Return [x, y] of the center of cell containing provided text 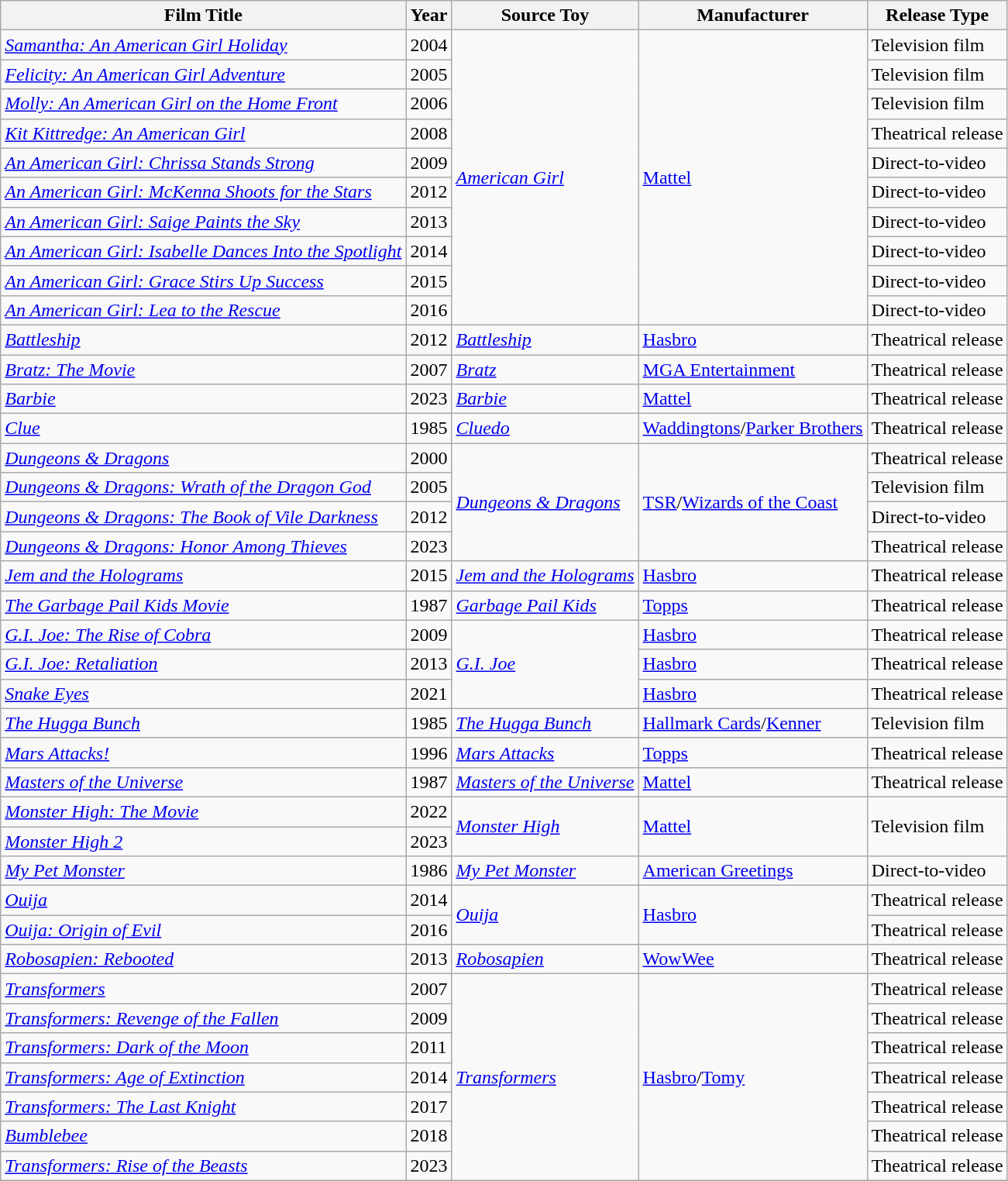
An American Girl: Lea to the Rescue [203, 310]
2008 [429, 133]
Mars Attacks! [203, 752]
G.I. Joe: Retaliation [203, 664]
Transformers: Revenge of the Fallen [203, 1018]
The Garbage Pail Kids Movie [203, 605]
American Greetings [753, 871]
Manufacturer [753, 15]
2006 [429, 104]
An American Girl: Isabelle Dances Into the Spotlight [203, 251]
2004 [429, 45]
Hallmark Cards/Kenner [753, 723]
Garbage Pail Kids [545, 605]
G.I. Joe [545, 664]
2018 [429, 1136]
Bratz [545, 370]
Release Type [937, 15]
An American Girl: Chrissa Stands Strong [203, 163]
Dungeons & Dragons: Wrath of the Dragon God [203, 487]
Source Toy [545, 15]
Year [429, 15]
Molly: An American Girl on the Home Front [203, 104]
An American Girl: Grace Stirs Up Success [203, 281]
Transformers: The Last Knight [203, 1107]
Mars Attacks [545, 752]
Transformers: Age of Extinction [203, 1077]
Monster High [545, 826]
Clue [203, 429]
WowWee [753, 959]
Robosapien [545, 959]
Felicity: An American Girl Adventure [203, 74]
Transformers: Dark of the Moon [203, 1048]
Bumblebee [203, 1136]
MGA Entertainment [753, 370]
Samantha: An American Girl Holiday [203, 45]
2021 [429, 694]
Dungeons & Dragons: The Book of Vile Darkness [203, 517]
Robosapien: Rebooted [203, 959]
2011 [429, 1048]
Waddingtons/Parker Brothers [753, 429]
Ouija: Origin of Evil [203, 930]
Dungeons & Dragons: Honor Among Thieves [203, 546]
Transformers: Rise of the Beasts [203, 1166]
Film Title [203, 15]
Snake Eyes [203, 694]
TSR/Wizards of the Coast [753, 502]
Kit Kittredge: An American Girl [203, 133]
Hasbro/Tomy [753, 1077]
Monster High 2 [203, 841]
Cluedo [545, 429]
G.I. Joe: The Rise of Cobra [203, 635]
2022 [429, 811]
2000 [429, 458]
Monster High: The Movie [203, 811]
An American Girl: McKenna Shoots for the Stars [203, 192]
1996 [429, 752]
1986 [429, 871]
An American Girl: Saige Paints the Sky [203, 222]
Bratz: The Movie [203, 370]
2017 [429, 1107]
American Girl [545, 178]
